Identify which cell holds the provided text, then report its [x, y] central coordinate. 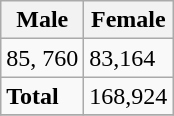
85, 760 [42, 58]
Female [128, 20]
83,164 [128, 58]
Male [42, 20]
Total [42, 96]
168,924 [128, 96]
